Provide the (X, Y) coordinate of the cell's center where the given text is located.  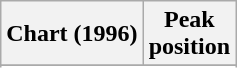
Chart (1996) (72, 34)
Peakposition (189, 34)
